For the text-containing cell, return its midpoint in (X, Y) coordinate format. 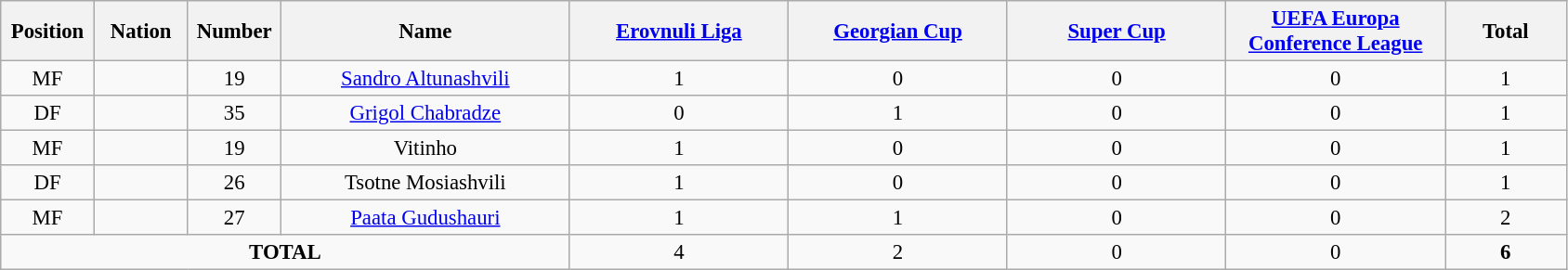
26 (234, 183)
Total (1507, 32)
Erovnuli Liga (679, 32)
UEFA Europa Conference League (1336, 32)
27 (234, 218)
Paata Gudushauri (425, 218)
Sandro Altunashvili (425, 79)
Super Cup (1117, 32)
Tsotne Mosiashvili (425, 183)
2 (1507, 218)
Grigol Chabradze (425, 113)
Georgian Cup (898, 32)
Name (425, 32)
Vitinho (425, 148)
35 (234, 113)
Position (48, 32)
Number (234, 32)
Nation (141, 32)
